Detect which cell encompasses the target text, then output its [x, y] center coordinate. 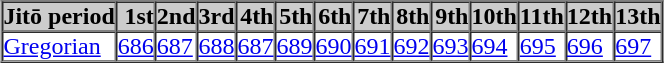
2nd [176, 17]
7th [372, 17]
691 [372, 47]
8th [412, 17]
1st [136, 17]
690 [334, 47]
697 [638, 47]
3rd [216, 17]
4th [256, 17]
689 [294, 47]
688 [216, 47]
11th [542, 17]
692 [412, 47]
696 [589, 47]
10th [494, 17]
5th [294, 17]
695 [542, 47]
12th [589, 17]
13th [638, 17]
693 [450, 47]
Gregorian [59, 47]
9th [450, 17]
Jitō period [59, 17]
694 [494, 47]
686 [136, 47]
6th [334, 17]
